Extract the [X, Y] coordinate from the center of the cell holding the provided text.  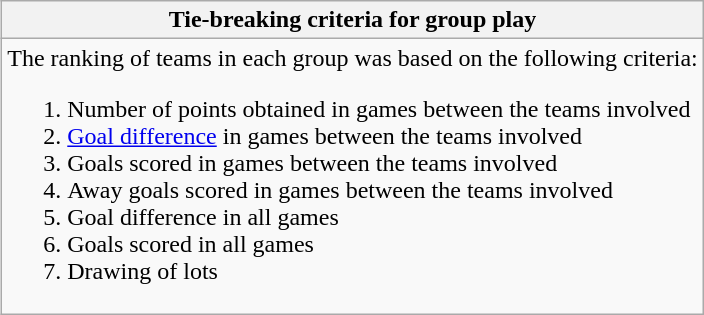
Tie-breaking criteria for group play [353, 20]
